Provide the (x, y) coordinate of the cell's center where the given text is located.  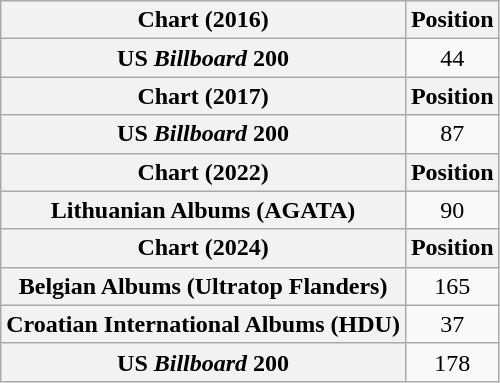
44 (452, 58)
178 (452, 362)
Croatian International Albums (HDU) (204, 324)
Chart (2024) (204, 248)
165 (452, 286)
37 (452, 324)
Chart (2016) (204, 20)
Lithuanian Albums (AGATA) (204, 210)
90 (452, 210)
Belgian Albums (Ultratop Flanders) (204, 286)
Chart (2022) (204, 172)
Chart (2017) (204, 96)
87 (452, 134)
